Search for the cell housing the specified text and yield its (X, Y) center coordinate. 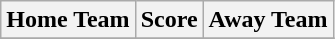
Home Team (68, 20)
Away Team (268, 20)
Score (169, 20)
